Determine the (X, Y) coordinate at the center of the cell enclosing the given text.  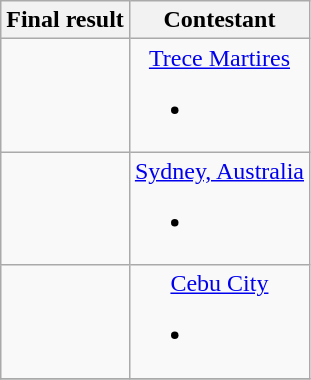
Trece Martires (219, 96)
Final result (66, 20)
Sydney, Australia (219, 208)
Cebu City (219, 322)
Contestant (219, 20)
